For the text-containing cell, return its midpoint in (x, y) coordinate format. 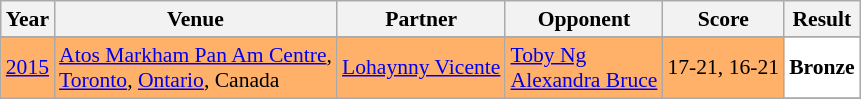
2015 (28, 68)
Atos Markham Pan Am Centre, Toronto, Ontario, Canada (196, 68)
Toby Ng Alexandra Bruce (584, 68)
Opponent (584, 19)
Lohaynny Vicente (421, 68)
Venue (196, 19)
Result (822, 19)
Year (28, 19)
Partner (421, 19)
17-21, 16-21 (723, 68)
Score (723, 19)
Bronze (822, 68)
